Scan for the cell matching the given text and deliver its [x, y] coordinate at center. 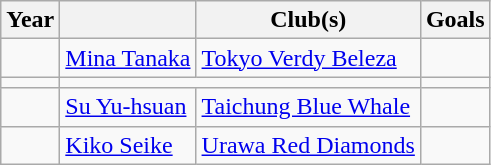
Goals [455, 20]
Kiko Seike [128, 145]
Mina Tanaka [128, 58]
Tokyo Verdy Beleza [308, 58]
Su Yu-hsuan [128, 107]
Urawa Red Diamonds [308, 145]
Club(s) [308, 20]
Year [30, 20]
Taichung Blue Whale [308, 107]
